Locate the cell with the specified text and output its (x, y) center coordinate. 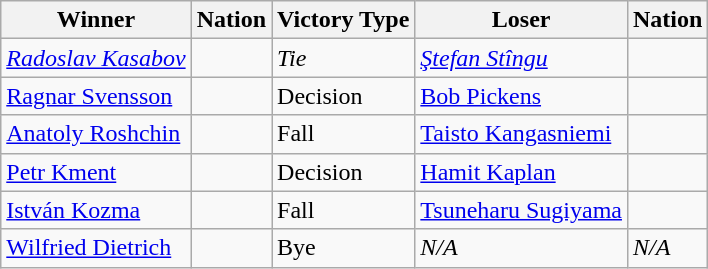
István Kozma (96, 210)
Ştefan Stîngu (522, 58)
Tie (344, 58)
Victory Type (344, 20)
Taisto Kangasniemi (522, 134)
Ragnar Svensson (96, 96)
Bob Pickens (522, 96)
Hamit Kaplan (522, 172)
Anatoly Roshchin (96, 134)
Loser (522, 20)
Wilfried Dietrich (96, 248)
Winner (96, 20)
Petr Kment (96, 172)
Bye (344, 248)
Tsuneharu Sugiyama (522, 210)
Radoslav Kasabov (96, 58)
